Identify which cell holds the provided text, then report its [X, Y] central coordinate. 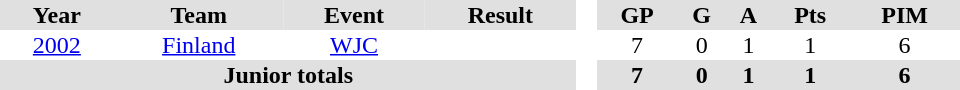
2002 [57, 45]
WJC [354, 45]
Finland [199, 45]
Junior totals [288, 75]
Team [199, 15]
A [748, 15]
PIM [904, 15]
Pts [810, 15]
Result [500, 15]
G [702, 15]
GP [638, 15]
Event [354, 15]
Year [57, 15]
